Return the (x, y) coordinate for the center point of the cell that contains the specified text.  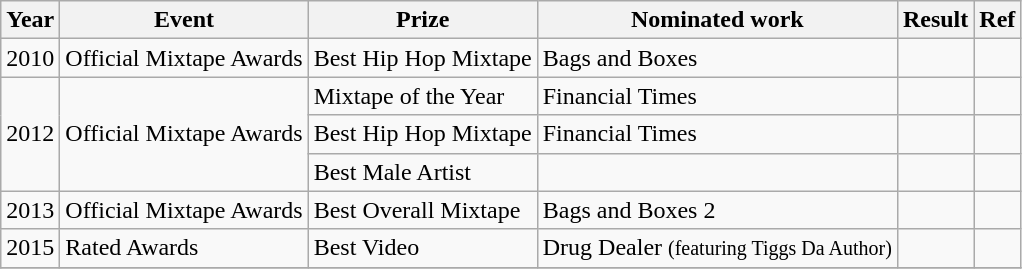
Drug Dealer (featuring Tiggs Da Author) (717, 248)
Bags and Boxes 2 (717, 210)
Rated Awards (184, 248)
2015 (30, 248)
2010 (30, 58)
2012 (30, 134)
Best Male Artist (422, 172)
Best Overall Mixtape (422, 210)
Event (184, 20)
2013 (30, 210)
Bags and Boxes (717, 58)
Ref (998, 20)
Result (935, 20)
Best Video (422, 248)
Year (30, 20)
Nominated work (717, 20)
Mixtape of the Year (422, 96)
Prize (422, 20)
